Pinpoint the cell where the given text exists, returning its (X, Y) midpoint coordinate. 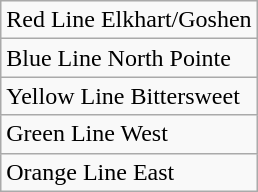
Green Line West (129, 134)
Orange Line East (129, 172)
Red Line Elkhart/Goshen (129, 20)
Blue Line North Pointe (129, 58)
Yellow Line Bittersweet (129, 96)
